Return the (x, y) coordinate for the center point of the cell that contains the specified text.  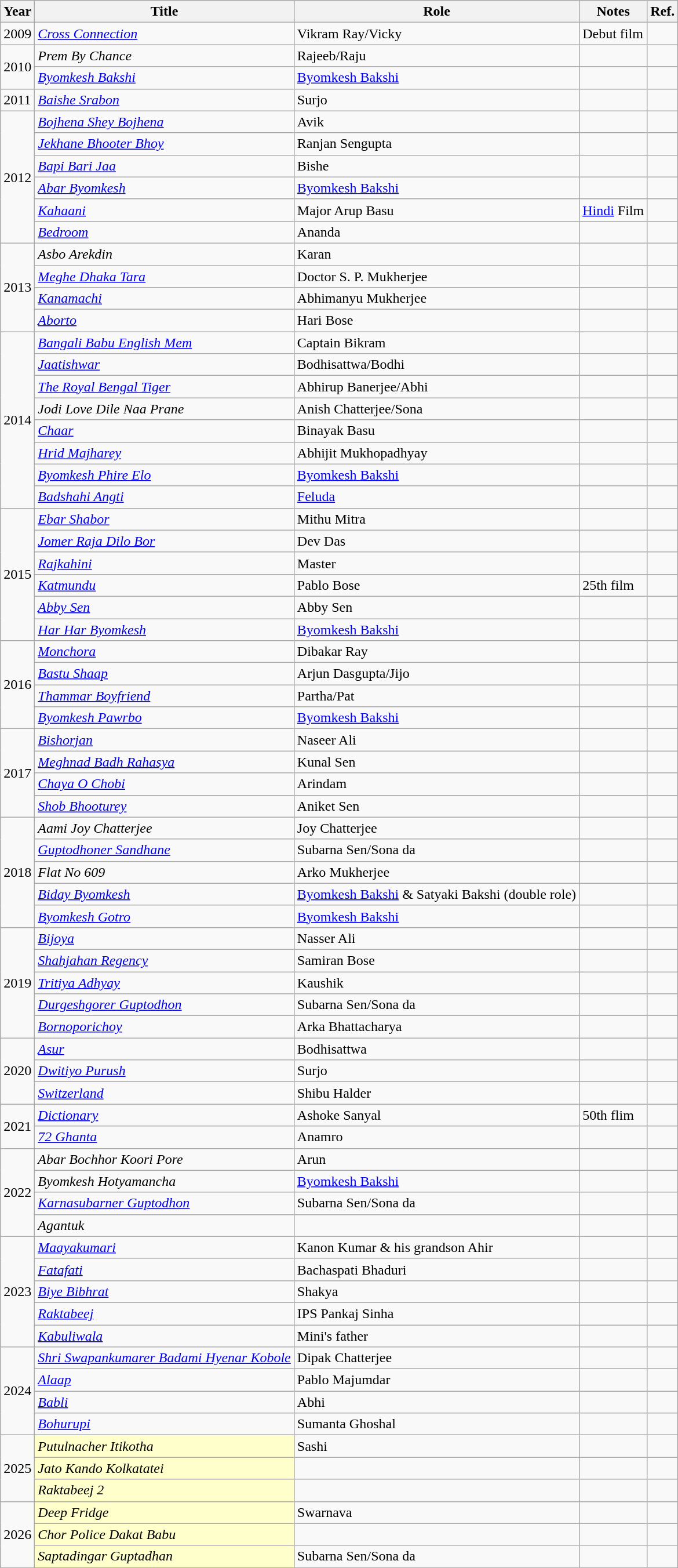
Partha/Pat (436, 696)
Arka Bhattacharya (436, 1027)
Har Har Byomkesh (165, 629)
Tritiya Adhyay (165, 983)
Aniket Sen (436, 806)
Ananda (436, 232)
Abhijit Mukhopadhyay (436, 453)
Ashoke Sanyal (436, 1115)
2025 (17, 1468)
2024 (17, 1391)
50th flim (613, 1115)
Nasser Ali (436, 938)
25th film (613, 585)
Abhirup Banerjee/Abhi (436, 387)
Putulnacher Itikotha (165, 1446)
2015 (17, 574)
Dictionary (165, 1115)
Anamro (436, 1137)
Avik (436, 122)
2026 (17, 1534)
2018 (17, 872)
Karan (436, 254)
Ebar Shabor (165, 519)
Dipak Chatterjee (436, 1358)
2010 (17, 67)
Bangali Babu English Mem (165, 343)
Alaap (165, 1380)
72 Ghanta (165, 1137)
Agantuk (165, 1225)
Jato Kando Kolkatatei (165, 1468)
Dwitiyo Purush (165, 1071)
Arjun Dasgupta/Jijo (436, 674)
2019 (17, 982)
Sashi (436, 1446)
Abhimanyu Mukherjee (436, 299)
Captain Bikram (436, 343)
Mini's father (436, 1335)
Swarnava (436, 1512)
Bornoporichoy (165, 1027)
Bodhisattwa/Bodhi (436, 365)
Katmundu (165, 585)
Bapi Bari Jaa (165, 166)
Abhi (436, 1402)
Prem By Chance (165, 56)
Karnasubarner Guptodhon (165, 1203)
Badshahi Angti (165, 497)
2016 (17, 685)
Arko Mukherjee (436, 872)
2020 (17, 1071)
Dibakar Ray (436, 652)
Hari Bose (436, 321)
Byomkesh Bakshi & Satyaki Bakshi (double role) (436, 894)
Jekhane Bhooter Bhoy (165, 144)
Jomer Raja Dilo Bor (165, 541)
Ref. (663, 12)
Major Arup Basu (436, 210)
Title (165, 12)
Cross Connection (165, 34)
Arun (436, 1159)
Deep Fridge (165, 1512)
Monchora (165, 652)
Shakya (436, 1291)
Hrid Majharey (165, 453)
2011 (17, 100)
The Royal Bengal Tiger (165, 387)
Byomkesh Gotro (165, 916)
Maayakumari (165, 1247)
Chaar (165, 431)
Bohurupi (165, 1424)
Flat No 609 (165, 872)
Abar Bochhor Koori Pore (165, 1159)
Sumanta Ghoshal (436, 1424)
Kunal Sen (436, 762)
Chor Police Dakat Babu (165, 1534)
Bijoya (165, 938)
Jodi Love Dile Naa Prane (165, 409)
Kanon Kumar & his grandson Ahir (436, 1247)
Durgeshgorer Guptodhon (165, 1005)
Raktabeej 2 (165, 1490)
Debut film (613, 34)
Aami Joy Chatterjee (165, 828)
Pablo Majumdar (436, 1380)
Byomkesh Phire Elo (165, 475)
Thammar Boyfriend (165, 696)
Asur (165, 1049)
Shibu Halder (436, 1093)
Bojhena Shey Bojhena (165, 122)
Fatafati (165, 1269)
Bodhisattwa (436, 1049)
Kabuliwala (165, 1335)
2013 (17, 287)
Kaushik (436, 983)
Anish Chatterjee/Sona (436, 409)
Asbo Arekdin (165, 254)
Dev Das (436, 541)
Rajeeb/Raju (436, 56)
Byomkesh Pawrbo (165, 718)
Guptodhoner Sandhane (165, 850)
2022 (17, 1192)
Master (436, 563)
Bishorjan (165, 740)
Feluda (436, 497)
Arindam (436, 784)
Bachaspati Bhaduri (436, 1269)
Notes (613, 12)
Ranjan Sengupta (436, 144)
Hindi Film (613, 210)
Abar Byomkesh (165, 188)
Pablo Bose (436, 585)
Mithu Mitra (436, 519)
Joy Chatterjee (436, 828)
Aborto (165, 321)
2012 (17, 177)
Babli (165, 1402)
2023 (17, 1291)
Chaya O Chobi (165, 784)
2021 (17, 1126)
Bishe (436, 166)
Bedroom (165, 232)
Shob Bhooturey (165, 806)
2014 (17, 420)
Rajkahini (165, 563)
2017 (17, 773)
Kanamachi (165, 299)
Meghe Dhaka Tara (165, 277)
Baishe Srabon (165, 100)
Bastu Shaap (165, 674)
Switzerland (165, 1093)
Raktabeej (165, 1313)
Kahaani (165, 210)
Shri Swapankumarer Badami Hyenar Kobole (165, 1358)
Biday Byomkesh (165, 894)
Naseer Ali (436, 740)
Samiran Bose (436, 960)
Biye Bibhrat (165, 1291)
Shahjahan Regency (165, 960)
Saptadingar Guptadhan (165, 1556)
Vikram Ray/Vicky (436, 34)
Doctor S. P. Mukherjee (436, 277)
Role (436, 12)
IPS Pankaj Sinha (436, 1313)
Meghnad Badh Rahasya (165, 762)
Jaatishwar (165, 365)
Byomkesh Hotyamancha (165, 1181)
2009 (17, 34)
Year (17, 12)
Binayak Basu (436, 431)
